Capture the cell that displays the provided text and extract its [x, y] central coordinate. 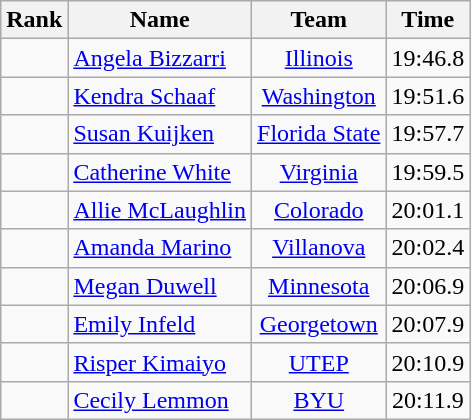
19:57.7 [428, 134]
Washington [319, 96]
Villanova [319, 248]
Name [160, 20]
Time [428, 20]
Colorado [319, 210]
Minnesota [319, 286]
Megan Duwell [160, 286]
Rank [34, 20]
20:02.4 [428, 248]
Virginia [319, 172]
Amanda Marino [160, 248]
20:06.9 [428, 286]
BYU [319, 400]
Risper Kimaiyo [160, 362]
Florida State [319, 134]
20:07.9 [428, 324]
Georgetown [319, 324]
20:11.9 [428, 400]
Team [319, 20]
19:46.8 [428, 58]
Kendra Schaaf [160, 96]
20:10.9 [428, 362]
Catherine White [160, 172]
UTEP [319, 362]
19:59.5 [428, 172]
Emily Infeld [160, 324]
19:51.6 [428, 96]
Angela Bizzarri [160, 58]
Cecily Lemmon [160, 400]
Susan Kuijken [160, 134]
20:01.1 [428, 210]
Illinois [319, 58]
Allie McLaughlin [160, 210]
